Find where the given text appears and provide that cell's center as [X, Y] coordinate. 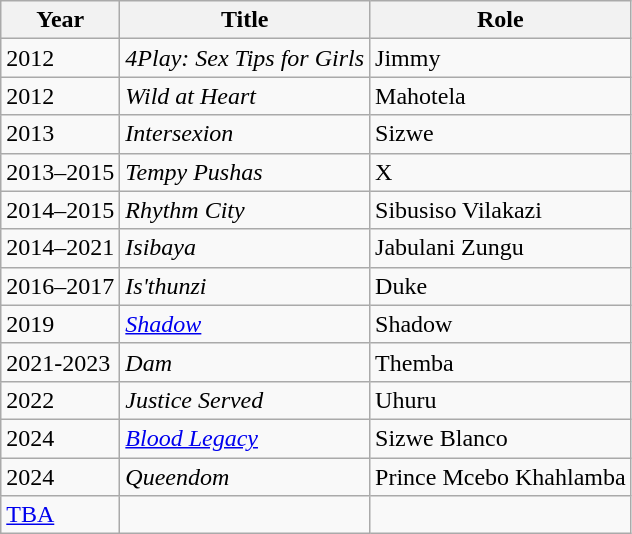
Title [245, 20]
Dam [245, 362]
Jabulani Zungu [501, 248]
4Play: Sex Tips for Girls [245, 58]
Year [60, 20]
Queendom [245, 477]
Tempy Pushas [245, 172]
Sibusiso Vilakazi [501, 210]
Is'thunzi [245, 286]
X [501, 172]
2016–2017 [60, 286]
Rhythm City [245, 210]
Duke [501, 286]
Themba [501, 362]
Isibaya [245, 248]
2013 [60, 134]
Justice Served [245, 400]
Intersexion [245, 134]
2014–2015 [60, 210]
Sizwe Blanco [501, 438]
Wild at Heart [245, 96]
2013–2015 [60, 172]
TBA [60, 515]
Mahotela [501, 96]
Prince Mcebo Khahlamba [501, 477]
Role [501, 20]
Jimmy [501, 58]
2014–2021 [60, 248]
2019 [60, 324]
Sizwe [501, 134]
2021-2023 [60, 362]
2022 [60, 400]
Blood Legacy [245, 438]
Uhuru [501, 400]
